Locate the cell with the specified text and output its (x, y) center coordinate. 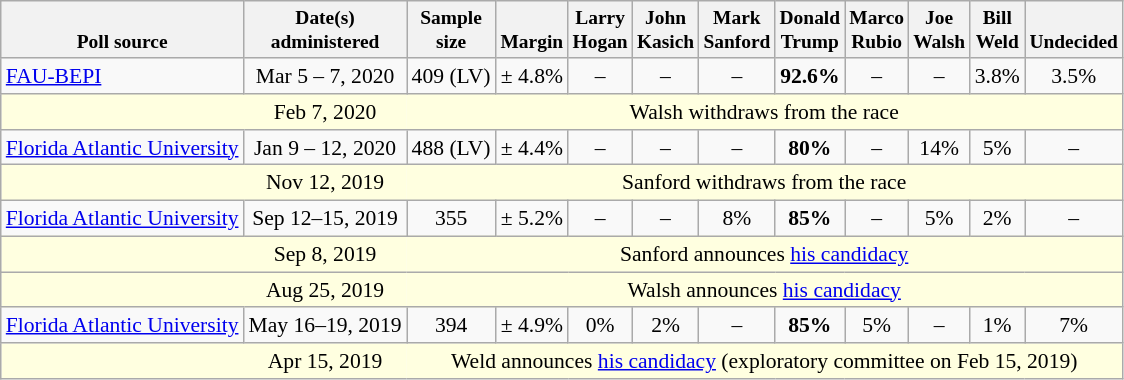
± 4.9% (532, 326)
± 5.2% (532, 219)
Feb 7, 2020 (326, 112)
Walsh announces his candidacy (765, 290)
MarkSanford (737, 30)
394 (452, 326)
3.8% (998, 76)
JoeWalsh (940, 30)
0% (600, 326)
Sanford withdraws from the race (765, 183)
Margin (532, 30)
Samplesize (452, 30)
Apr 15, 2019 (326, 361)
8% (737, 219)
± 4.8% (532, 76)
3.5% (1074, 76)
Walsh withdraws from the race (765, 112)
May 16–19, 2019 (326, 326)
Jan 9 – 12, 2020 (326, 148)
LarryHogan (600, 30)
80% (810, 148)
MarcoRubio (877, 30)
Poll source (122, 30)
FAU-BEPI (122, 76)
1% (998, 326)
Nov 12, 2019 (326, 183)
409 (LV) (452, 76)
355 (452, 219)
Date(s)administered (326, 30)
Sep 8, 2019 (326, 254)
92.6% (810, 76)
488 (LV) (452, 148)
Undecided (1074, 30)
7% (1074, 326)
± 4.4% (532, 148)
JohnKasich (665, 30)
Sanford announces his candidacy (765, 254)
Mar 5 – 7, 2020 (326, 76)
DonaldTrump (810, 30)
Weld announces his candidacy (exploratory committee on Feb 15, 2019) (765, 361)
Sep 12–15, 2019 (326, 219)
Aug 25, 2019 (326, 290)
BillWeld (998, 30)
14% (940, 148)
